Capture the cell that displays the provided text and extract its [x, y] central coordinate. 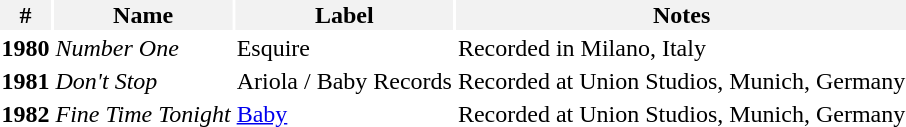
Esquire [344, 48]
Name [143, 15]
Notes [681, 15]
1980 [26, 48]
Label [344, 15]
Recorded at Union Studios, Munich, Germany [681, 81]
# [26, 15]
Number One [143, 48]
Don't Stop [143, 81]
Recorded in Milano, Italy [681, 48]
Ariola / Baby Records [344, 81]
1981 [26, 81]
